Determine the [X, Y] coordinate at the center of the cell enclosing the given text.  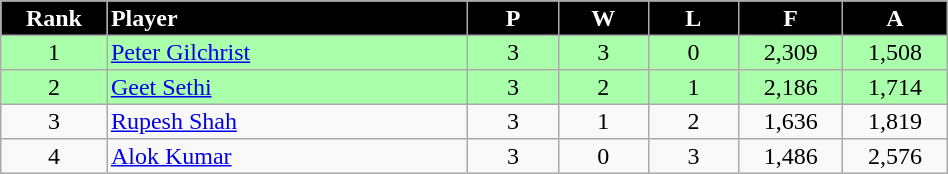
1,636 [790, 121]
4 [54, 156]
Alok Kumar [288, 156]
Peter Gilchrist [288, 52]
2,309 [790, 52]
W [603, 18]
A [895, 18]
1,486 [790, 156]
2,186 [790, 87]
1,819 [895, 121]
Rupesh Shah [288, 121]
Rank [54, 18]
F [790, 18]
P [513, 18]
Player [288, 18]
L [693, 18]
2,576 [895, 156]
1,714 [895, 87]
1,508 [895, 52]
Geet Sethi [288, 87]
